Pinpoint the cell where the given text exists, returning its [X, Y] midpoint coordinate. 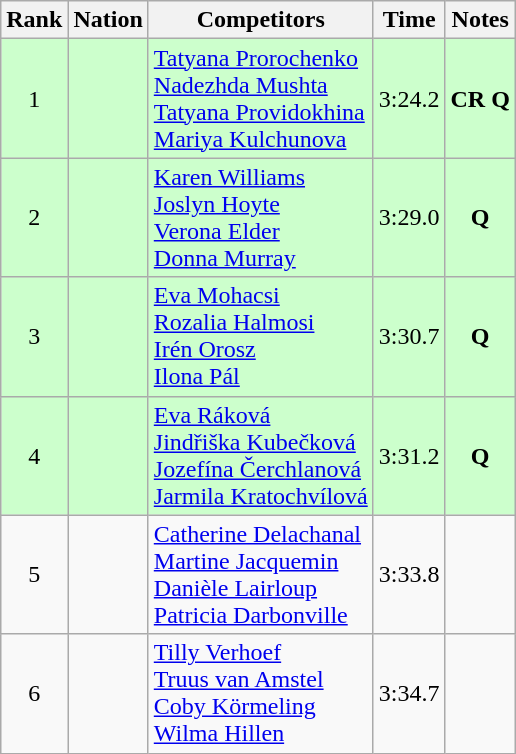
Eva MohacsiRozalia HalmosiIrén OroszIlona Pál [260, 336]
Karen WilliamsJoslyn HoyteVerona ElderDonna Murray [260, 218]
Rank [34, 20]
Nation [108, 20]
3:29.0 [409, 218]
Time [409, 20]
3:34.7 [409, 694]
Tatyana ProrochenkoNadezhda MushtaTatyana ProvidokhinaMariya Kulchunova [260, 98]
3:24.2 [409, 98]
1 [34, 98]
3:31.2 [409, 456]
3:30.7 [409, 336]
3 [34, 336]
Catherine DelachanalMartine JacqueminDanièle LairloupPatricia Darbonville [260, 574]
4 [34, 456]
Tilly VerhoefTruus van AmstelCoby KörmelingWilma Hillen [260, 694]
5 [34, 574]
CR Q [480, 98]
2 [34, 218]
Eva RákováJindřiška KubečkováJozefína ČerchlanováJarmila Kratochvílová [260, 456]
3:33.8 [409, 574]
6 [34, 694]
Competitors [260, 20]
Notes [480, 20]
